Determine the [X, Y] coordinate at the center of the cell enclosing the given text.  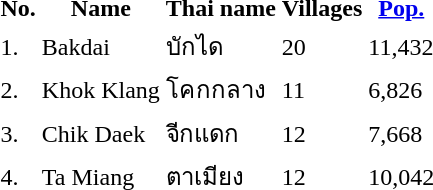
Khok Klang [100, 90]
12 [322, 133]
บักได [220, 46]
โคกกลาง [220, 90]
11 [322, 90]
20 [322, 46]
Chik Daek [100, 133]
Bakdai [100, 46]
จีกแดก [220, 133]
